Pinpoint the cell where the given text exists, returning its [X, Y] midpoint coordinate. 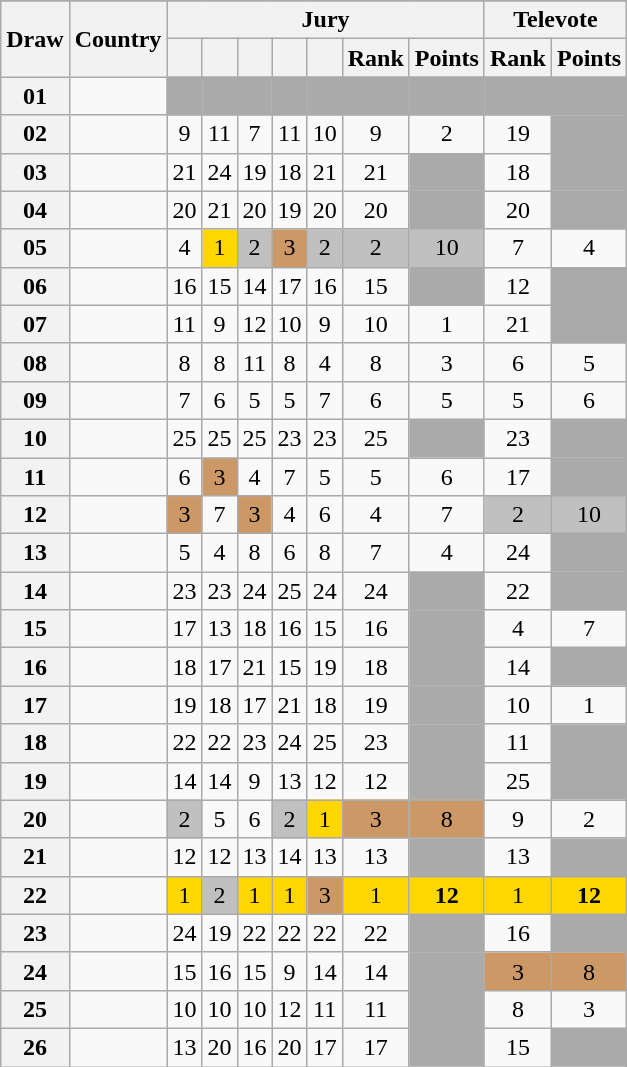
08 [35, 362]
03 [35, 172]
06 [35, 286]
04 [35, 210]
Televote [555, 20]
01 [35, 96]
05 [35, 248]
09 [35, 400]
Country [118, 39]
26 [35, 1047]
02 [35, 134]
07 [35, 324]
Jury [326, 20]
Draw [35, 39]
